Return the (x, y) coordinate for the center point of the cell that contains the specified text.  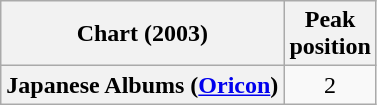
Peakposition (330, 34)
2 (330, 85)
Japanese Albums (Oricon) (142, 85)
Chart (2003) (142, 34)
